For the text-containing cell, return its midpoint in (x, y) coordinate format. 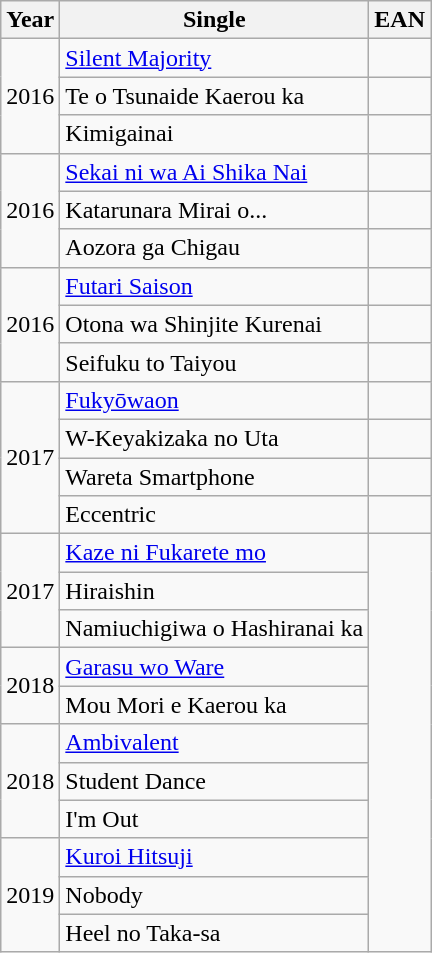
Ambivalent (214, 743)
Mou Mori e Kaerou ka (214, 705)
Kuroi Hitsuji (214, 857)
Garasu wo Ware (214, 667)
EAN (400, 20)
Fukyōwaon (214, 400)
2019 (30, 895)
Heel no Taka-sa (214, 933)
Sekai ni wa Ai Shika Nai (214, 172)
Futari Saison (214, 286)
Single (214, 20)
Nobody (214, 895)
Aozora ga Chigau (214, 248)
W-Keyakizaka no Uta (214, 438)
Kimigainai (214, 134)
Kaze ni Fukarete mo (214, 553)
Seifuku to Taiyou (214, 362)
Wareta Smartphone (214, 477)
Student Dance (214, 781)
Year (30, 20)
I'm Out (214, 819)
Te o Tsunaide Kaerou ka (214, 96)
Silent Majority (214, 58)
Namiuchigiwa o Hashiranai ka (214, 629)
Hiraishin (214, 591)
Eccentric (214, 515)
Otona wa Shinjite Kurenai (214, 324)
Katarunara Mirai o... (214, 210)
